Search for the cell housing the specified text and yield its (x, y) center coordinate. 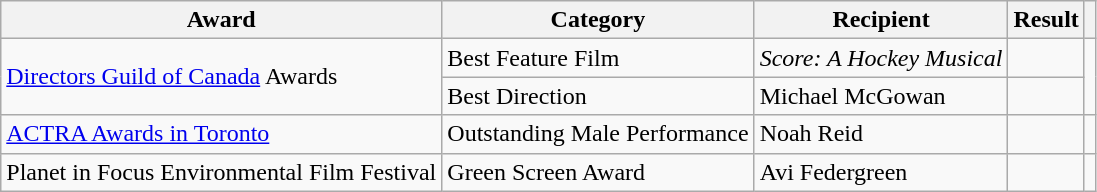
Result (1046, 20)
Avi Federgreen (881, 172)
Award (222, 20)
Best Direction (598, 96)
ACTRA Awards in Toronto (222, 134)
Best Feature Film (598, 58)
Planet in Focus Environmental Film Festival (222, 172)
Directors Guild of Canada Awards (222, 77)
Green Screen Award (598, 172)
Michael McGowan (881, 96)
Category (598, 20)
Outstanding Male Performance (598, 134)
Noah Reid (881, 134)
Score: A Hockey Musical (881, 58)
Recipient (881, 20)
